Detect which cell encompasses the target text, then output its [x, y] center coordinate. 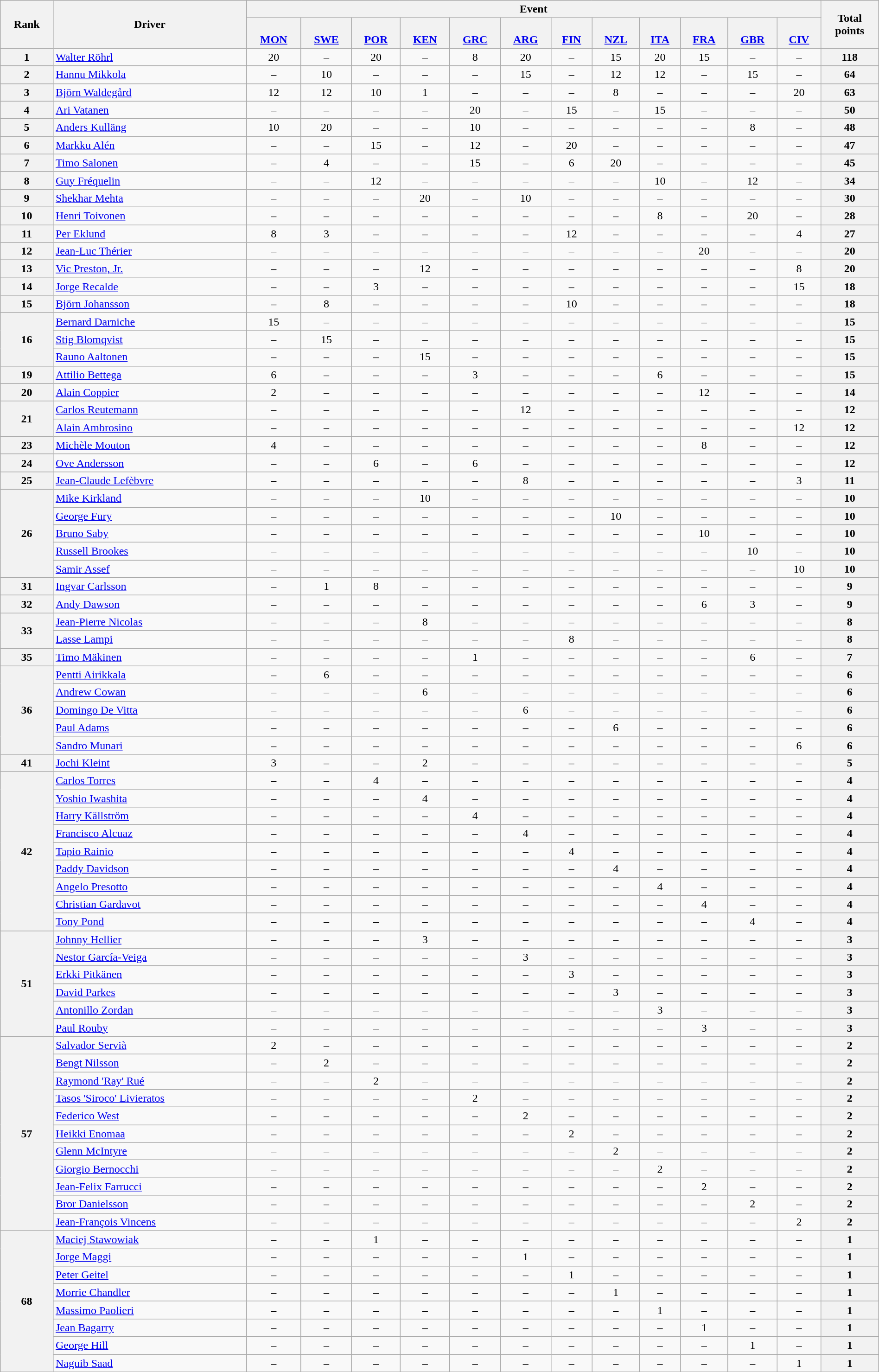
63 [849, 92]
Morrie Chandler [149, 1292]
Björn Johansson [149, 304]
FIN [571, 33]
Raymond 'Ray' Rué [149, 1081]
Christian Gardavot [149, 904]
26 [27, 533]
GBR [753, 33]
Per Eklund [149, 233]
Björn Waldegård [149, 92]
Salvador Servià [149, 1045]
Heikki Enomaa [149, 1134]
Alain Coppier [149, 392]
Massimo Paolieri [149, 1310]
Angelo Presotto [149, 887]
32 [27, 604]
Maciej Stawowiak [149, 1239]
Ingvar Carlsson [149, 587]
Henri Toivonen [149, 216]
ARG [526, 33]
Russell Brookes [149, 551]
50 [849, 110]
Domingo De Vitta [149, 710]
Jean-Felix Farrucci [149, 1187]
Sandro Munari [149, 745]
Rauno Aaltonen [149, 357]
Ari Vatanen [149, 110]
Glenn McIntyre [149, 1151]
Giorgio Bernocchi [149, 1169]
21 [27, 419]
Jean-Pierre Nicolas [149, 622]
GRC [475, 33]
Jean Bagarry [149, 1327]
Paul Rouby [149, 1027]
118 [849, 57]
30 [849, 198]
Jorge Maggi [149, 1257]
Carlos Reutemann [149, 410]
Johnny Hellier [149, 939]
Jorge Recalde [149, 287]
Jean-François Vincens [149, 1222]
Erkki Pitkänen [149, 975]
57 [27, 1133]
Guy Fréquelin [149, 180]
Anders Kulläng [149, 128]
68 [27, 1301]
45 [849, 163]
Jean-Luc Thérier [149, 251]
Bruno Saby [149, 534]
Pentti Airikkala [149, 675]
27 [849, 233]
Tapio Rainio [149, 851]
POR [376, 33]
Bengt Nilsson [149, 1063]
KEN [425, 33]
Timo Salonen [149, 163]
Bror Danielsson [149, 1204]
Antonillo Zordan [149, 1010]
Paddy Davidson [149, 869]
George Hill [149, 1345]
FRA [704, 33]
24 [27, 463]
Event [533, 9]
Vic Preston, Jr. [149, 269]
David Parkes [149, 992]
23 [27, 445]
Andrew Cowan [149, 692]
19 [27, 375]
Jean-Claude Lefèbvre [149, 480]
41 [27, 763]
ITA [660, 33]
Driver [149, 24]
Naguib Saad [149, 1363]
Ove Andersson [149, 463]
13 [27, 269]
CIV [799, 33]
36 [27, 710]
Lasse Lampi [149, 639]
Yoshio Iwashita [149, 798]
Timo Mäkinen [149, 657]
Mike Kirkland [149, 498]
Walter Röhrl [149, 57]
33 [27, 631]
Shekhar Mehta [149, 198]
Samir Assef [149, 569]
Carlos Torres [149, 780]
Stig Blomqvist [149, 339]
Andy Dawson [149, 604]
Attilio Bettega [149, 375]
Federico West [149, 1116]
64 [849, 75]
47 [849, 145]
Francisco Alcuaz [149, 834]
51 [27, 983]
Totalpoints [849, 24]
Markku Alén [149, 145]
25 [27, 480]
Peter Geitel [149, 1275]
Bernard Darniche [149, 322]
34 [849, 180]
Hannu Mikkola [149, 75]
SWE [326, 33]
Harry Källström [149, 816]
Michèle Mouton [149, 445]
Tasos 'Siroco' Livieratos [149, 1098]
MON [274, 33]
NZL [616, 33]
Jochi Kleint [149, 763]
31 [27, 587]
42 [27, 851]
George Fury [149, 516]
16 [27, 339]
28 [849, 216]
Rank [27, 24]
48 [849, 128]
Alain Ambrosino [149, 428]
Nestor García-Veiga [149, 957]
35 [27, 657]
Tony Pond [149, 922]
Paul Adams [149, 727]
